Pinpoint the cell where the given text exists, returning its [x, y] midpoint coordinate. 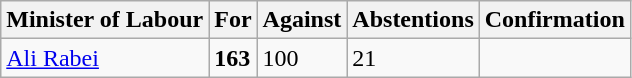
163 [233, 58]
Abstentions [413, 20]
For [233, 20]
Confirmation [554, 20]
21 [413, 58]
100 [302, 58]
Ali Rabei [105, 58]
Against [302, 20]
Minister of Labour [105, 20]
